Detect which cell encompasses the target text, then output its (X, Y) center coordinate. 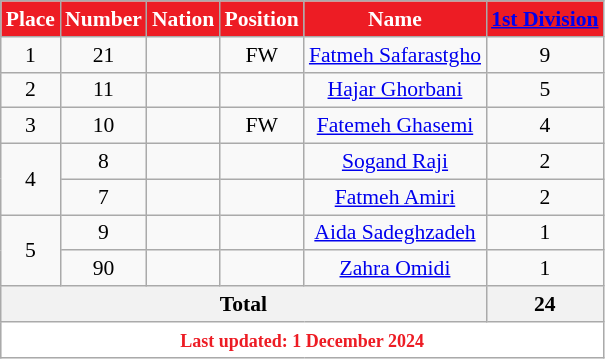
Aida Sadeghzadeh (395, 233)
Sogand Raji (395, 162)
Total (244, 304)
21 (104, 55)
Fatmeh Amiri (395, 197)
Zahra Omidi (395, 269)
Name (395, 19)
7 (104, 197)
Nation (183, 19)
10 (104, 126)
11 (104, 90)
24 (544, 304)
Number (104, 19)
Place (30, 19)
Fatemeh Ghasemi (395, 126)
1st Division (544, 19)
Fatmeh Safarastgho (395, 55)
Hajar Ghorbani (395, 90)
90 (104, 269)
Position (261, 19)
Last updated: 1 December 2024 (302, 340)
8 (104, 162)
3 (30, 126)
